Detect which cell encompasses the target text, then output its (x, y) center coordinate. 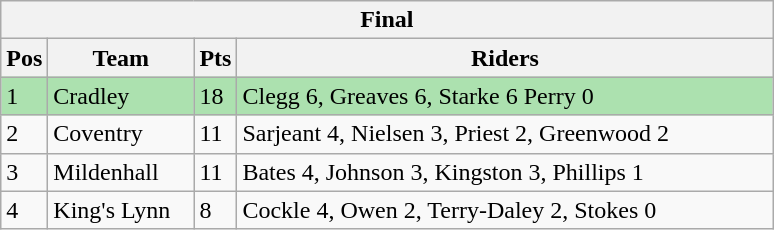
Sarjeant 4, Nielsen 3, Priest 2, Greenwood 2 (505, 134)
4 (24, 210)
Final (387, 20)
Mildenhall (121, 172)
Clegg 6, Greaves 6, Starke 6 Perry 0 (505, 96)
Pos (24, 58)
Coventry (121, 134)
8 (216, 210)
2 (24, 134)
Bates 4, Johnson 3, Kingston 3, Phillips 1 (505, 172)
Pts (216, 58)
King's Lynn (121, 210)
1 (24, 96)
Riders (505, 58)
Cradley (121, 96)
Team (121, 58)
18 (216, 96)
3 (24, 172)
Cockle 4, Owen 2, Terry-Daley 2, Stokes 0 (505, 210)
